Find where the given text appears and provide that cell's center as (x, y) coordinate. 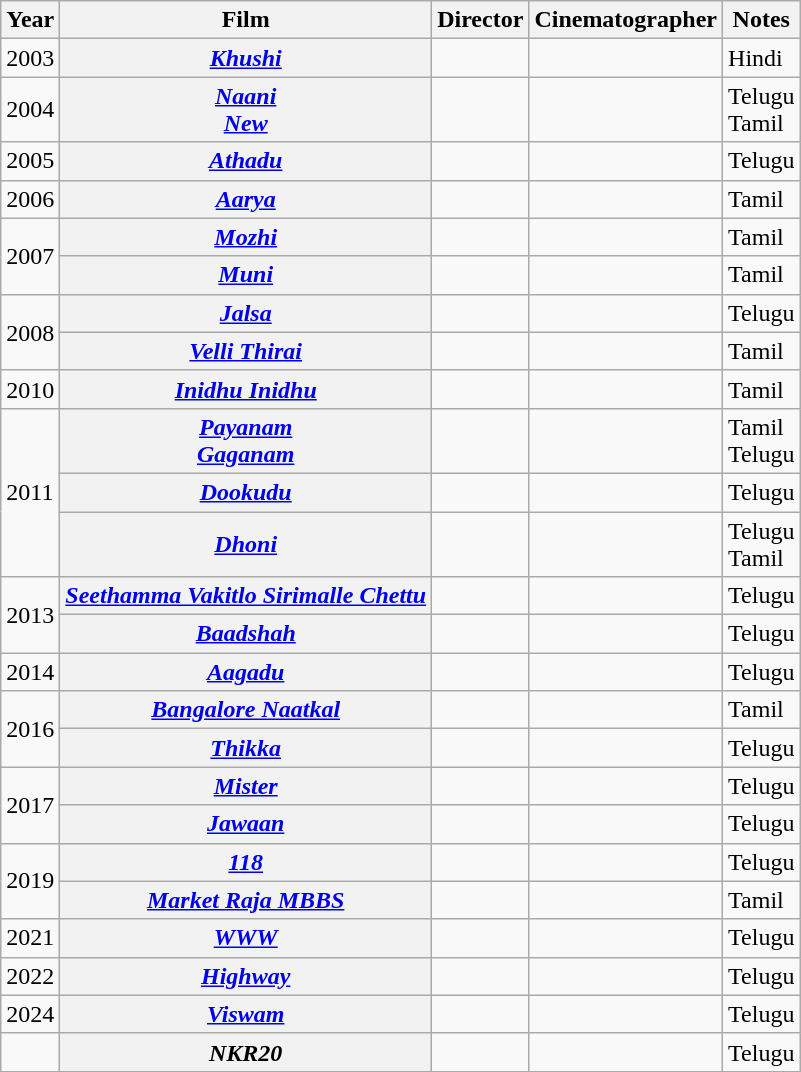
Bangalore Naatkal (246, 710)
2016 (30, 729)
Mister (246, 786)
Film (246, 20)
Muni (246, 275)
2017 (30, 805)
Jalsa (246, 313)
2010 (30, 389)
Notes (762, 20)
Year (30, 20)
2003 (30, 58)
Aagadu (246, 672)
Jawaan (246, 824)
2004 (30, 110)
2024 (30, 1014)
Hindi (762, 58)
Dookudu (246, 492)
118 (246, 862)
Athadu (246, 161)
WWW (246, 938)
2022 (30, 976)
Mozhi (246, 237)
Viswam (246, 1014)
NaaniNew (246, 110)
PayanamGaganam (246, 440)
Dhoni (246, 544)
Velli Thirai (246, 351)
Market Raja MBBS (246, 900)
2007 (30, 256)
2011 (30, 492)
Aarya (246, 199)
2006 (30, 199)
Cinematographer (626, 20)
Highway (246, 976)
Inidhu Inidhu (246, 389)
Director (480, 20)
Seethamma Vakitlo Sirimalle Chettu (246, 596)
2013 (30, 615)
TamilTelugu (762, 440)
Khushi (246, 58)
2021 (30, 938)
2019 (30, 881)
NKR20 (246, 1052)
Baadshah (246, 634)
2008 (30, 332)
2005 (30, 161)
2014 (30, 672)
Thikka (246, 748)
